Locate the cell with the specified text and output its [x, y] center coordinate. 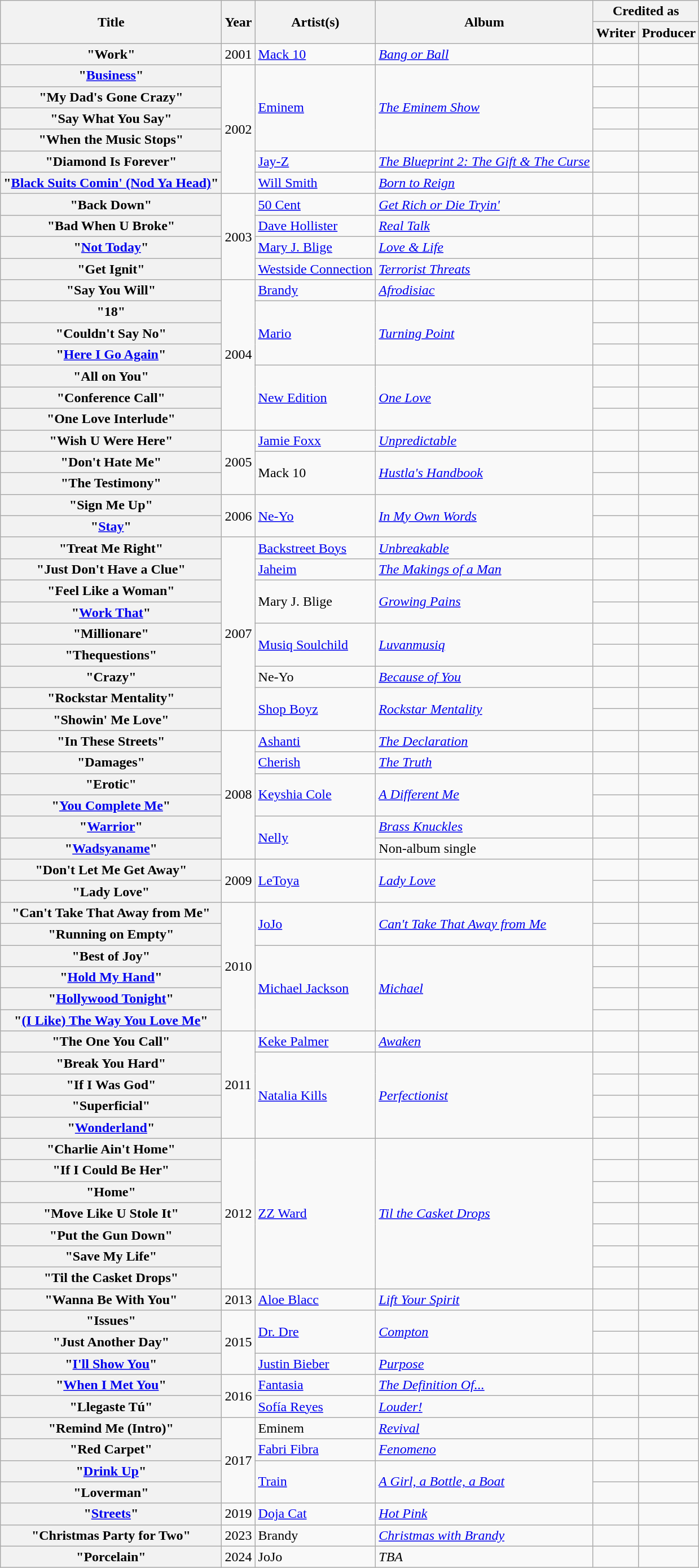
"Move Like U Stole It" [111, 1213]
2023 [238, 1535]
"Couldn't Say No" [111, 333]
New Edition [315, 398]
"Just Don't Have a Clue" [111, 569]
"Say What You Say" [111, 118]
2016 [238, 1396]
2002 [238, 129]
2017 [238, 1460]
Dave Hollister [315, 226]
"Warrior" [111, 827]
Hustla's Handbook [484, 473]
"Break You Hard" [111, 1063]
"Wonderland" [111, 1127]
Fenomeno [484, 1450]
"All on You" [111, 376]
"(I Like) The Way You Love Me" [111, 1020]
Get Rich or Die Tryin' [484, 204]
"When the Music Stops" [111, 140]
"Work" [111, 54]
"Wadsyaname" [111, 848]
Unpredictable [484, 441]
"Wanna Be With You" [111, 1299]
Fabri Fibra [315, 1450]
"Wish U Were Here" [111, 441]
2004 [238, 355]
Year [238, 22]
"Just Another Day" [111, 1342]
"Back Down" [111, 204]
"Work That" [111, 612]
ZZ Ward [315, 1213]
"Issues" [111, 1321]
"Save My Life" [111, 1256]
"If I Was God" [111, 1085]
Writer [616, 33]
Non-album single [484, 848]
"Here I Go Again" [111, 355]
"In These Streets" [111, 741]
Fantasia [315, 1385]
2019 [238, 1514]
"Bad When U Broke" [111, 226]
LeToya [315, 880]
Backstreet Boys [315, 548]
Credited as [646, 11]
Artist(s) [315, 22]
"Damages" [111, 763]
2024 [238, 1557]
The Blueprint 2: The Gift & The Curse [484, 161]
Revival [484, 1428]
2013 [238, 1299]
Justin Bieber [315, 1364]
Christmas with Brandy [484, 1535]
2001 [238, 54]
TBA [484, 1557]
"Drink Up" [111, 1471]
"Hollywood Tonight" [111, 999]
Because of You [484, 677]
50 Cent [315, 204]
2012 [238, 1213]
Can't Take That Away from Me [484, 923]
"Llegaste Tú" [111, 1407]
The Truth [484, 763]
"Don't Let Me Get Away" [111, 870]
Train [315, 1482]
Louder! [484, 1407]
The Makings of a Man [484, 569]
Jay-Z [315, 161]
"Can't Take That Away from Me" [111, 913]
Til the Casket Drops [484, 1213]
The Declaration [484, 741]
"When I Met You" [111, 1385]
"Put the Gun Down" [111, 1235]
"Crazy" [111, 677]
Title [111, 22]
"Black Suits Comin' (Nod Ya Head)" [111, 183]
Michael Jackson [315, 988]
Nelly [315, 838]
Will Smith [315, 183]
Keyshia Cole [315, 795]
"Loverman" [111, 1492]
2009 [238, 880]
Cherish [315, 763]
Jaheim [315, 569]
"Hold My Hand" [111, 977]
2003 [238, 236]
Real Talk [484, 226]
Natalia Kills [315, 1095]
"Red Carpet" [111, 1450]
Growing Pains [484, 601]
"Feel Like a Woman" [111, 591]
"Superficial" [111, 1106]
Producer [669, 33]
"Say You Will" [111, 290]
"Sign Me Up" [111, 505]
Brass Knuckles [484, 827]
In My Own Words [484, 516]
Compton [484, 1332]
Sofía Reyes [315, 1407]
Born to Reign [484, 183]
"Til the Casket Drops" [111, 1278]
Purpose [484, 1364]
Dr. Dre [315, 1332]
Bang or Ball [484, 54]
A Different Me [484, 795]
"Treat Me Right" [111, 548]
"If I Could Be Her" [111, 1170]
"Best of Joy" [111, 956]
"Streets" [111, 1514]
Musiq Soulchild [315, 645]
"The Testimony" [111, 483]
Mario [315, 333]
"My Dad's Gone Crazy" [111, 97]
2008 [238, 795]
Luvanmusiq [484, 645]
Terrorist Threats [484, 269]
"You Complete Me" [111, 805]
"Don't Hate Me" [111, 462]
Perfectionist [484, 1095]
Ashanti [315, 741]
One Love [484, 398]
"Lady Love" [111, 891]
"Running on Empty" [111, 934]
"18" [111, 312]
Awaken [484, 1042]
Hot Pink [484, 1514]
Unbreakable [484, 548]
"Remind Me (Intro)" [111, 1428]
2006 [238, 516]
Michael [484, 988]
"One Love Interlude" [111, 419]
"Business" [111, 76]
"Millionare" [111, 634]
Turning Point [484, 333]
"Home" [111, 1192]
"The One You Call" [111, 1042]
Afrodisiac [484, 290]
"Conference Call" [111, 398]
Album [484, 22]
"Christmas Party for Two" [111, 1535]
Westside Connection [315, 269]
Jamie Foxx [315, 441]
Love & Life [484, 247]
2010 [238, 966]
"Diamond Is Forever" [111, 161]
The Definition Of... [484, 1385]
"I'll Show You" [111, 1364]
"Get Ignit" [111, 269]
Rockstar Mentality [484, 709]
Aloe Blacc [315, 1299]
"Not Today" [111, 247]
"Stay" [111, 526]
Shop Boyz [315, 709]
"Porcelain" [111, 1557]
Lady Love [484, 880]
Lift Your Spirit [484, 1299]
"Showin' Me Love" [111, 720]
Doja Cat [315, 1514]
"Rockstar Mentality" [111, 698]
2005 [238, 462]
2011 [238, 1085]
"Thequestions" [111, 655]
2015 [238, 1342]
A Girl, a Bottle, a Boat [484, 1482]
Keke Palmer [315, 1042]
The Eminem Show [484, 108]
"Charlie Ain't Home" [111, 1149]
"Erotic" [111, 784]
2007 [238, 634]
